Detect which cell encompasses the target text, then output its [X, Y] center coordinate. 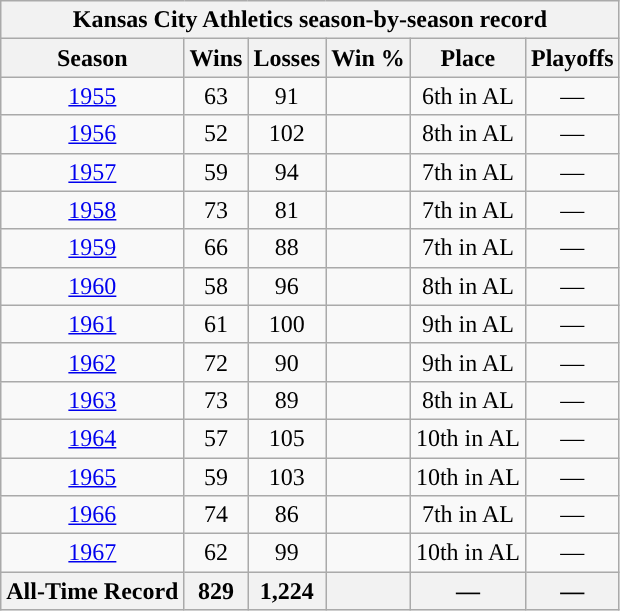
90 [287, 362]
1955 [92, 96]
105 [287, 438]
1965 [92, 477]
63 [216, 96]
Place [468, 58]
1962 [92, 362]
1963 [92, 400]
57 [216, 438]
74 [216, 515]
66 [216, 248]
62 [216, 553]
81 [287, 210]
1964 [92, 438]
Wins [216, 58]
1958 [92, 210]
103 [287, 477]
91 [287, 96]
Win % [368, 58]
All-Time Record [92, 591]
1961 [92, 324]
1,224 [287, 591]
86 [287, 515]
1960 [92, 286]
89 [287, 400]
Kansas City Athletics season-by-season record [310, 20]
99 [287, 553]
1966 [92, 515]
1956 [92, 134]
88 [287, 248]
100 [287, 324]
1967 [92, 553]
94 [287, 172]
6th in AL [468, 96]
1959 [92, 248]
102 [287, 134]
Losses [287, 58]
96 [287, 286]
1957 [92, 172]
Playoffs [572, 58]
Season [92, 58]
52 [216, 134]
72 [216, 362]
58 [216, 286]
829 [216, 591]
61 [216, 324]
